Identify which cell holds the provided text, then report its [x, y] central coordinate. 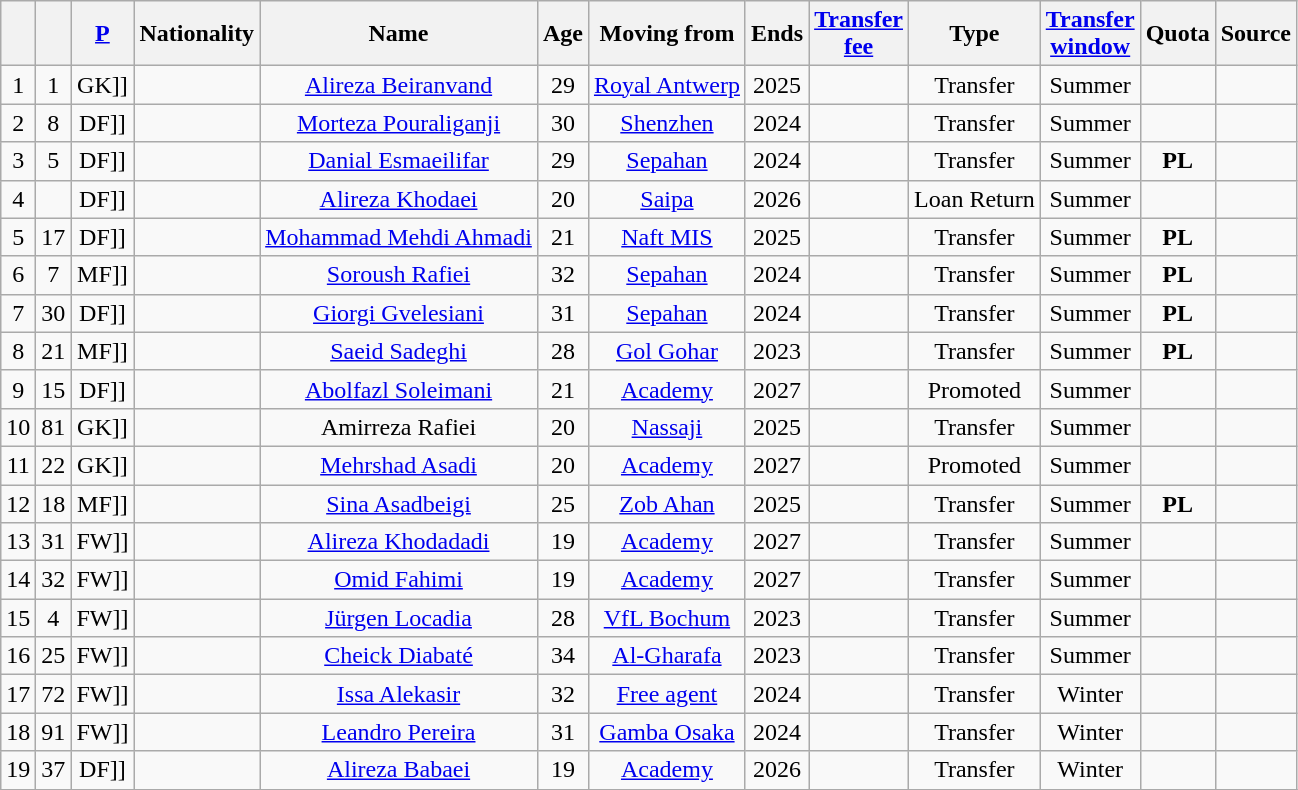
VfL Bochum [666, 618]
Transferfee [859, 34]
Alireza Khodadadi [399, 542]
Issa Alekasir [399, 694]
Alireza Khodaei [399, 199]
Nassaji [666, 427]
Gol Gohar [666, 351]
14 [18, 580]
Name [399, 34]
Naft MIS [666, 237]
Quota [1178, 34]
13 [18, 542]
3 [18, 161]
Saeid Sadeghi [399, 351]
Ends [776, 34]
11 [18, 465]
Al-Gharafa [666, 656]
Jürgen Locadia [399, 618]
72 [54, 694]
Amirreza Rafiei [399, 427]
Mohammad Mehdi Ahmadi [399, 237]
Loan Return [975, 199]
Zob Ahan [666, 503]
Mehrshad Asadi [399, 465]
Giorgi Gvelesiani [399, 313]
9 [18, 389]
16 [18, 656]
6 [18, 275]
Nationality [197, 34]
Transferwindow [1090, 34]
Abolfazl Soleimani [399, 389]
Leandro Pereira [399, 732]
81 [54, 427]
22 [54, 465]
Alireza Beiranvand [399, 85]
P [102, 34]
Soroush Rafiei [399, 275]
Danial Esmaeilifar [399, 161]
34 [562, 656]
Free agent [666, 694]
Saipa [666, 199]
Shenzhen [666, 123]
Alireza Babaei [399, 770]
12 [18, 503]
Cheick Diabaté [399, 656]
Omid Fahimi [399, 580]
10 [18, 427]
Morteza Pouraliganji [399, 123]
37 [54, 770]
Source [1256, 34]
Sina Asadbeigi [399, 503]
Royal Antwerp [666, 85]
Gamba Osaka [666, 732]
2 [18, 123]
91 [54, 732]
Moving from [666, 34]
Age [562, 34]
Type [975, 34]
